Provide the [x, y] coordinate of the cell's center where the given text is located.  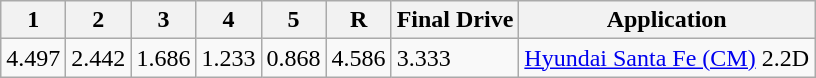
0.868 [294, 58]
Application [667, 20]
4 [228, 20]
1 [34, 20]
3.333 [455, 58]
Final Drive [455, 20]
R [358, 20]
5 [294, 20]
2 [98, 20]
2.442 [98, 58]
3 [164, 20]
Hyundai Santa Fe (CM) 2.2D [667, 58]
1.686 [164, 58]
4.586 [358, 58]
1.233 [228, 58]
4.497 [34, 58]
